Capture the cell that displays the provided text and extract its (x, y) central coordinate. 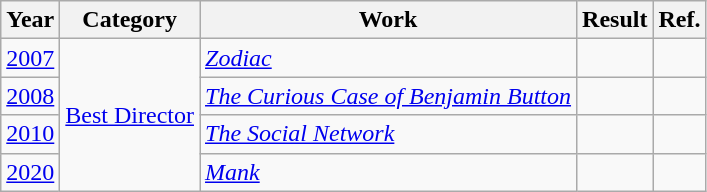
Year (30, 20)
Work (388, 20)
The Curious Case of Benjamin Button (388, 96)
2007 (30, 58)
Best Director (130, 115)
Result (615, 20)
Category (130, 20)
The Social Network (388, 134)
2010 (30, 134)
Mank (388, 172)
Zodiac (388, 58)
2008 (30, 96)
2020 (30, 172)
Ref. (680, 20)
